Return the (x, y) coordinate for the center point of the cell that contains the specified text.  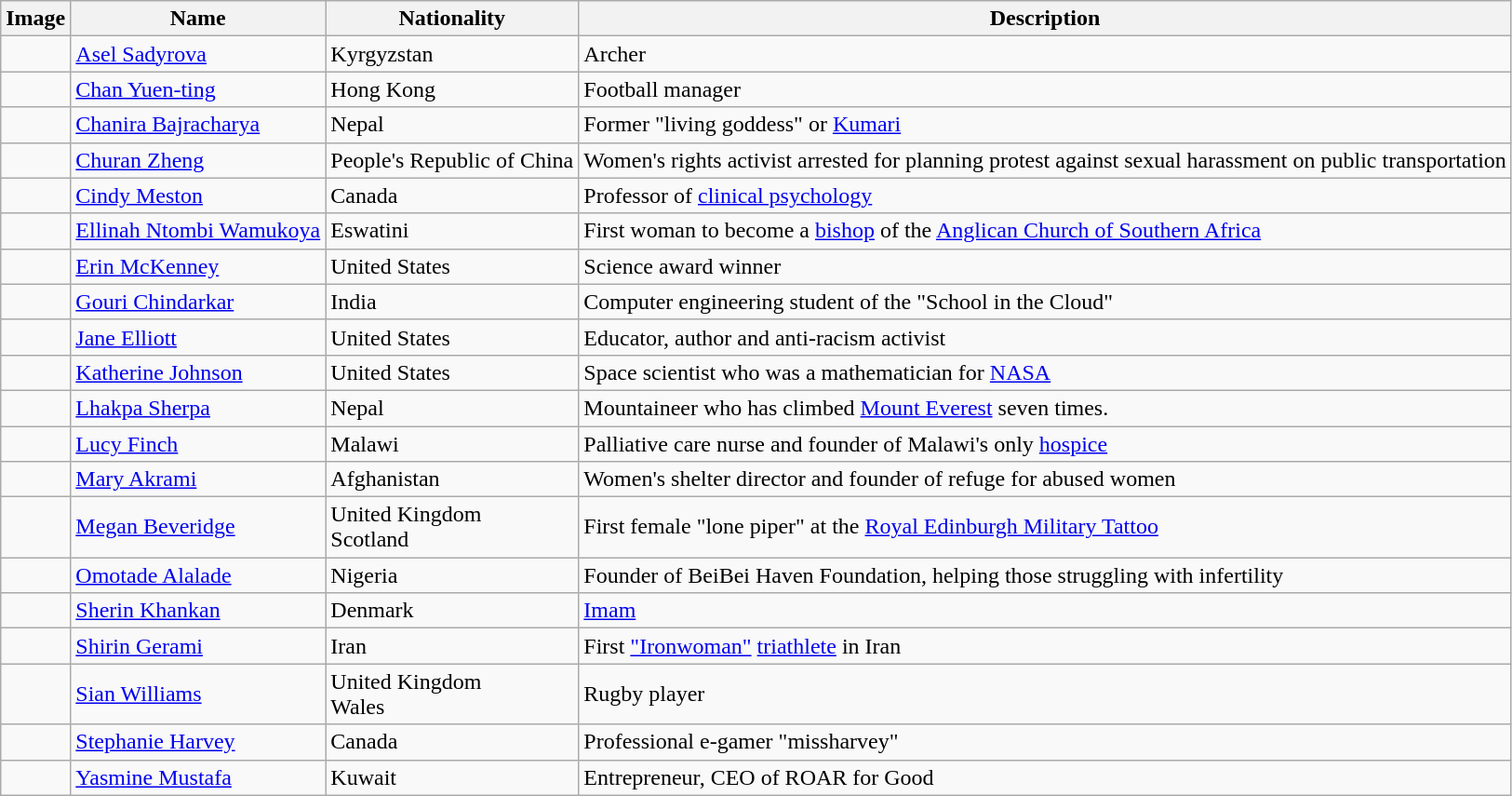
Mary Akrami (198, 479)
Hong Kong (452, 89)
Churan Zheng (198, 160)
Science award winner (1046, 266)
Space scientist who was a mathematician for NASA (1046, 372)
Lucy Finch (198, 444)
Founder of BeiBei Haven Foundation, helping those struggling with infertility (1046, 575)
Nationality (452, 19)
Lhakpa Sherpa (198, 408)
Jane Elliott (198, 337)
Erin McKenney (198, 266)
Imam (1046, 611)
Archer (1046, 54)
Katherine Johnson (198, 372)
Computer engineering student of the "School in the Cloud" (1046, 302)
Malawi (452, 444)
Educator, author and anti-racism activist (1046, 337)
India (452, 302)
Football manager (1046, 89)
Mountaineer who has climbed Mount Everest seven times. (1046, 408)
Cindy Meston (198, 196)
People's Republic of China (452, 160)
Ellinah Ntombi Wamukoya (198, 231)
United KingdomWales (452, 695)
Women's rights activist arrested for planning protest against sexual harassment on public transportation (1046, 160)
Omotade Alalade (198, 575)
Iran (452, 646)
Women's shelter director and founder of refuge for abused women (1046, 479)
Megan Beveridge (198, 527)
Nigeria (452, 575)
Gouri Chindarkar (198, 302)
Yasmine Mustafa (198, 777)
Professional e-gamer "missharvey" (1046, 742)
Name (198, 19)
First woman to become a bishop of the Anglican Church of Southern Africa (1046, 231)
Professor of clinical psychology (1046, 196)
Stephanie Harvey (198, 742)
Rugby player (1046, 695)
Chan Yuen-ting (198, 89)
Image (35, 19)
Kyrgyzstan (452, 54)
Denmark (452, 611)
Description (1046, 19)
Sherin Khankan (198, 611)
First "Ironwoman" triathlete in Iran (1046, 646)
Eswatini (452, 231)
Afghanistan (452, 479)
Sian Williams (198, 695)
Former "living goddess" or Kumari (1046, 125)
Shirin Gerami (198, 646)
United KingdomScotland (452, 527)
Asel Sadyrova (198, 54)
First female "lone piper" at the Royal Edinburgh Military Tattoo (1046, 527)
Kuwait (452, 777)
Entrepreneur, CEO of ROAR for Good (1046, 777)
Chanira Bajracharya (198, 125)
Palliative care nurse and founder of Malawi's only hospice (1046, 444)
